Return the (X, Y) coordinate for the center point of the cell that contains the specified text.  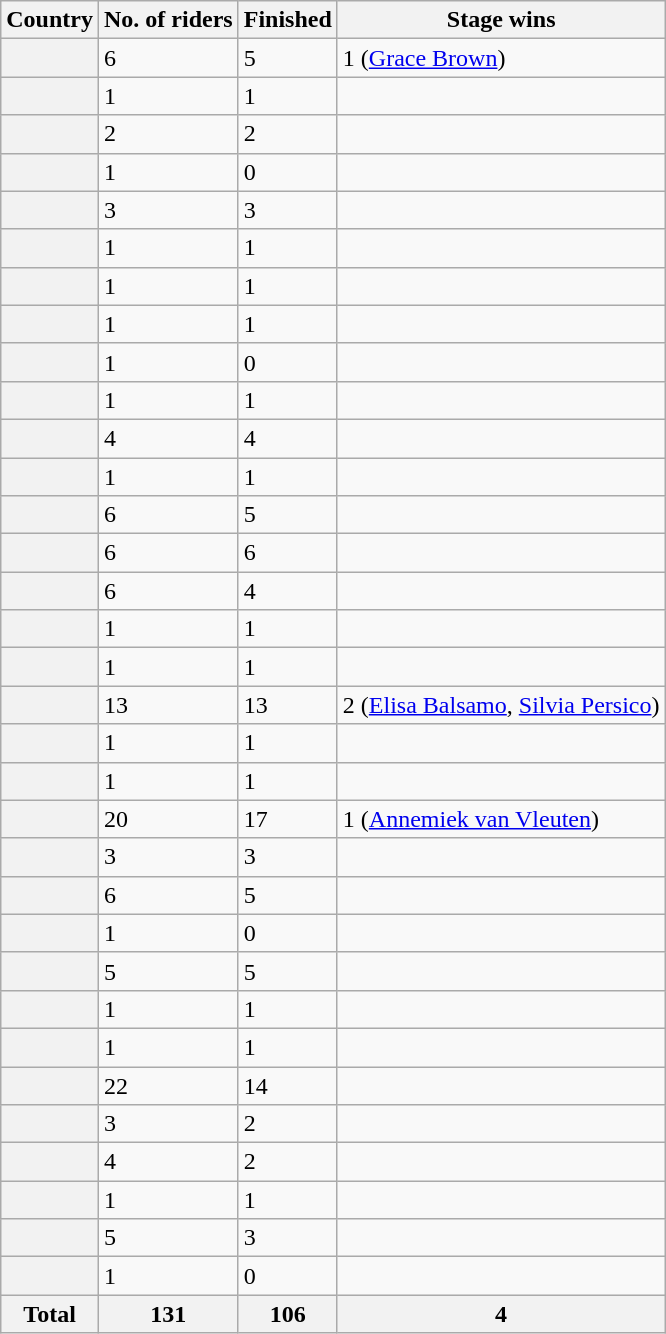
Country (50, 20)
22 (168, 1085)
Stage wins (501, 20)
14 (288, 1085)
2 (Elisa Balsamo, Silvia Persico) (501, 705)
106 (288, 1314)
1 (Grace Brown) (501, 58)
Finished (288, 20)
1 (Annemiek van Vleuten) (501, 819)
Total (50, 1314)
131 (168, 1314)
20 (168, 819)
17 (288, 819)
No. of riders (168, 20)
